Return [x, y] of the center of cell containing provided text 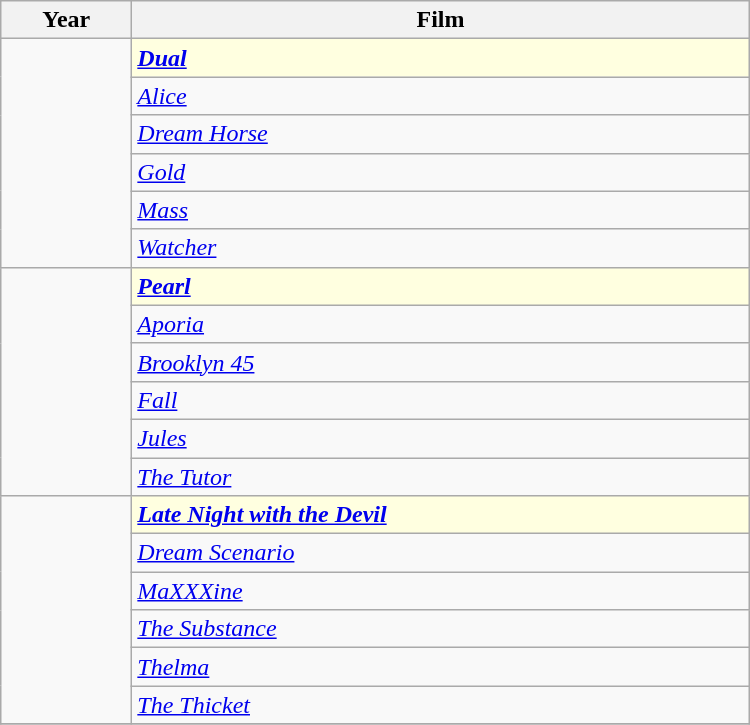
The Substance [440, 629]
Dual [440, 58]
Mass [440, 210]
Brooklyn 45 [440, 362]
Dream Horse [440, 134]
Aporia [440, 324]
Late Night with the Devil [440, 515]
Fall [440, 400]
MaXXXine [440, 591]
Jules [440, 438]
Thelma [440, 667]
Gold [440, 172]
Film [440, 20]
Watcher [440, 248]
The Thicket [440, 705]
Dream Scenario [440, 553]
Alice [440, 96]
Pearl [440, 286]
Year [66, 20]
The Tutor [440, 477]
